Identify which cell holds the provided text, then report its (X, Y) central coordinate. 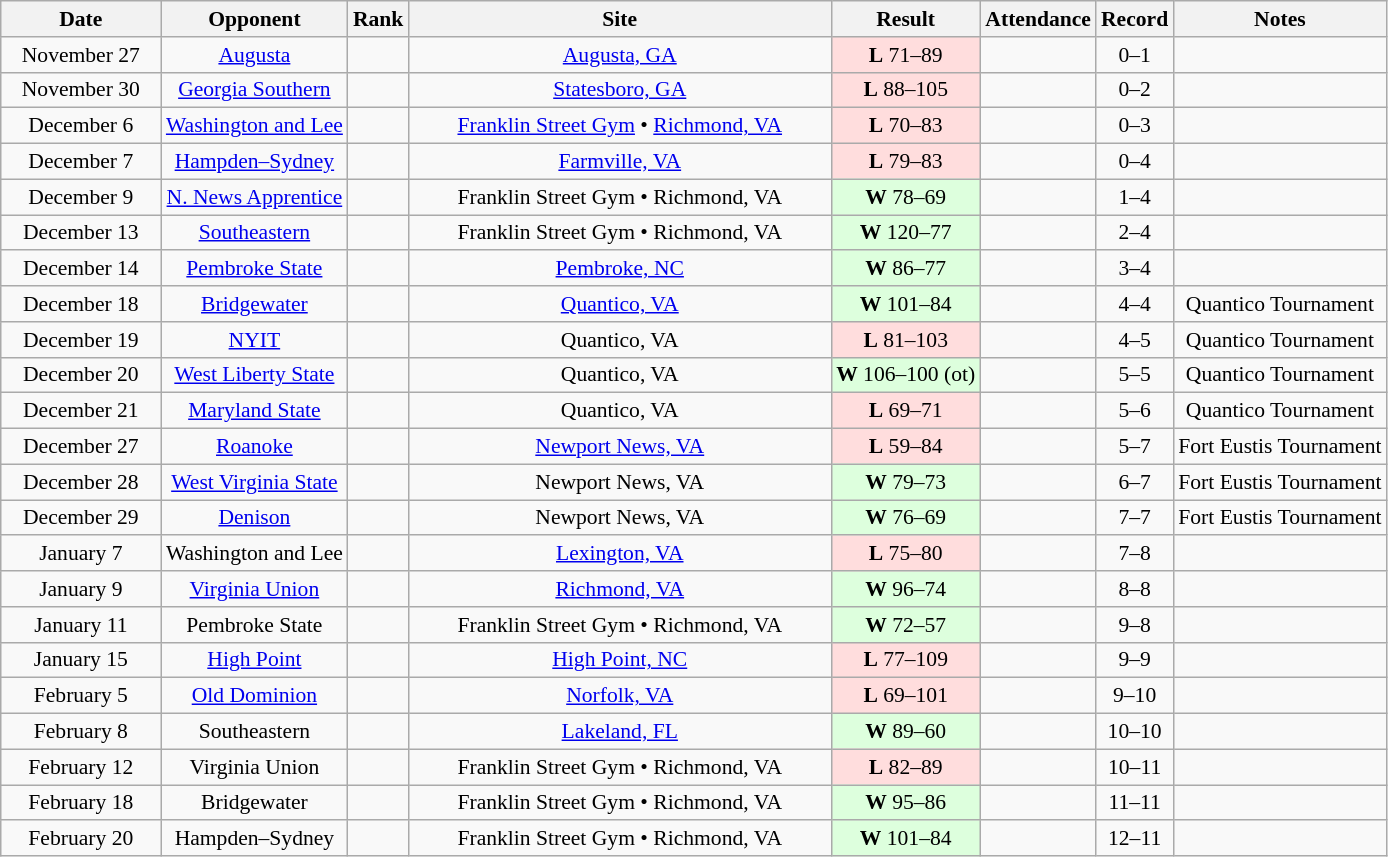
December 13 (81, 233)
February 18 (81, 803)
W 106–100 (ot) (906, 375)
Lexington, VA (620, 554)
High Point, NC (620, 660)
6–7 (1134, 482)
0–4 (1134, 162)
Site (620, 19)
Record (1134, 19)
L 82–89 (906, 767)
December 27 (81, 447)
W 86–77 (906, 269)
L 81–103 (906, 340)
Old Dominion (254, 696)
10–11 (1134, 767)
L 69–101 (906, 696)
W 78–69 (906, 197)
5–7 (1134, 447)
3–4 (1134, 269)
Date (81, 19)
Rank (378, 19)
Opponent (254, 19)
1–4 (1134, 197)
Denison (254, 518)
5–6 (1134, 411)
W 120–77 (906, 233)
Statesboro, GA (620, 90)
11–11 (1134, 803)
4–4 (1134, 304)
5–5 (1134, 375)
West Liberty State (254, 375)
L 88–105 (906, 90)
Maryland State (254, 411)
Augusta (254, 55)
Notes (1280, 19)
L 69–71 (906, 411)
Pembroke, NC (620, 269)
West Virginia State (254, 482)
February 20 (81, 839)
4–5 (1134, 340)
0–2 (1134, 90)
L 70–83 (906, 126)
0–3 (1134, 126)
December 20 (81, 375)
January 7 (81, 554)
W 72–57 (906, 625)
9–10 (1134, 696)
January 9 (81, 589)
W 96–74 (906, 589)
N. News Apprentice (254, 197)
Georgia Southern (254, 90)
W 76–69 (906, 518)
January 15 (81, 660)
W 79–73 (906, 482)
December 14 (81, 269)
December 19 (81, 340)
Richmond, VA (620, 589)
8–8 (1134, 589)
NYIT (254, 340)
December 18 (81, 304)
L 75–80 (906, 554)
2–4 (1134, 233)
December 9 (81, 197)
10–10 (1134, 732)
Norfolk, VA (620, 696)
December 21 (81, 411)
January 11 (81, 625)
Augusta, GA (620, 55)
L 59–84 (906, 447)
L 77–109 (906, 660)
W 95–86 (906, 803)
February 5 (81, 696)
February 8 (81, 732)
7–7 (1134, 518)
Result (906, 19)
Lakeland, FL (620, 732)
Farmville, VA (620, 162)
November 30 (81, 90)
Roanoke (254, 447)
November 27 (81, 55)
December 29 (81, 518)
9–9 (1134, 660)
L 79–83 (906, 162)
0–1 (1134, 55)
High Point (254, 660)
December 6 (81, 126)
W 89–60 (906, 732)
L 71–89 (906, 55)
February 12 (81, 767)
12–11 (1134, 839)
Attendance (1038, 19)
9–8 (1134, 625)
7–8 (1134, 554)
December 7 (81, 162)
December 28 (81, 482)
